Capture the cell that displays the provided text and extract its (X, Y) central coordinate. 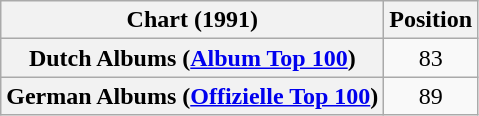
Chart (1991) (192, 20)
German Albums (Offizielle Top 100) (192, 96)
Position (431, 20)
89 (431, 96)
83 (431, 58)
Dutch Albums (Album Top 100) (192, 58)
